Identify which cell holds the provided text, then report its [x, y] central coordinate. 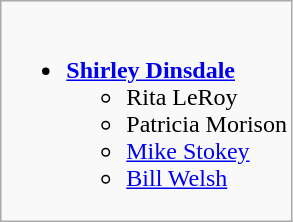
Shirley DinsdaleRita LeRoyPatricia MorisonMike StokeyBill Welsh [147, 112]
